For the text-containing cell, return its midpoint in (x, y) coordinate format. 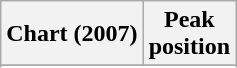
Chart (2007) (72, 34)
Peakposition (189, 34)
